Identify which cell holds the provided text, then report its (X, Y) central coordinate. 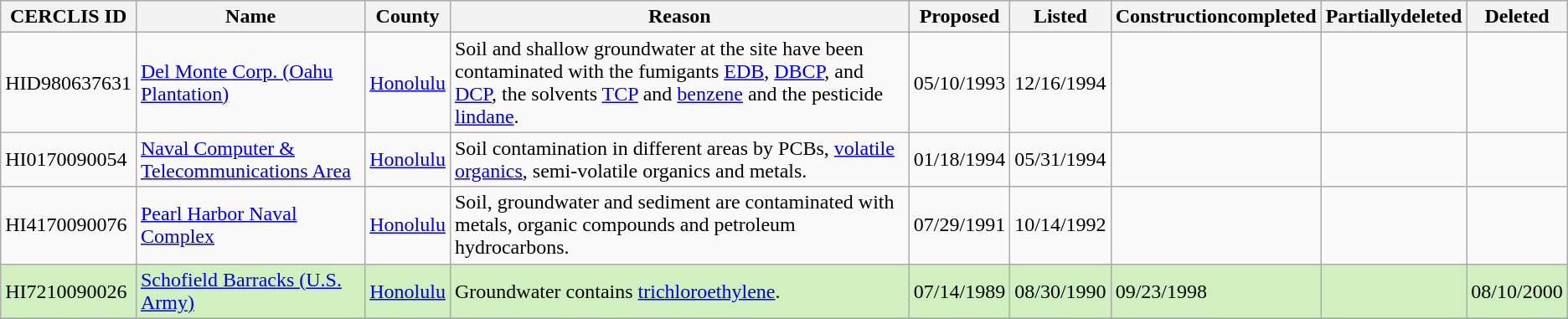
Listed (1060, 17)
08/10/2000 (1517, 291)
09/23/1998 (1216, 291)
10/14/1992 (1060, 225)
CERCLIS ID (69, 17)
Soil, groundwater and sediment are contaminated with metals, organic compounds and petroleum hydrocarbons. (679, 225)
07/14/1989 (959, 291)
County (408, 17)
12/16/1994 (1060, 82)
08/30/1990 (1060, 291)
Partiallydeleted (1394, 17)
HI7210090026 (69, 291)
05/10/1993 (959, 82)
Pearl Harbor Naval Complex (250, 225)
HID980637631 (69, 82)
Deleted (1517, 17)
Soil contamination in different areas by PCBs, volatile organics, semi-volatile organics and metals. (679, 159)
Constructioncompleted (1216, 17)
Reason (679, 17)
Proposed (959, 17)
HI4170090076 (69, 225)
Name (250, 17)
HI0170090054 (69, 159)
01/18/1994 (959, 159)
Del Monte Corp. (Oahu Plantation) (250, 82)
Groundwater contains trichloroethylene. (679, 291)
05/31/1994 (1060, 159)
Schofield Barracks (U.S. Army) (250, 291)
07/29/1991 (959, 225)
Naval Computer & Telecommunications Area (250, 159)
